Capture the cell that displays the provided text and extract its [x, y] central coordinate. 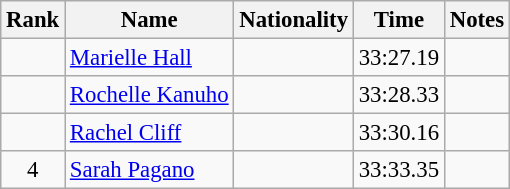
33:33.35 [398, 170]
Rank [33, 20]
4 [33, 170]
Notes [476, 20]
33:28.33 [398, 95]
Rachel Cliff [150, 133]
Time [398, 20]
Rochelle Kanuho [150, 95]
Sarah Pagano [150, 170]
Marielle Hall [150, 58]
Nationality [294, 20]
33:27.19 [398, 58]
Name [150, 20]
33:30.16 [398, 133]
